Find where the given text appears and provide that cell's center as [x, y] coordinate. 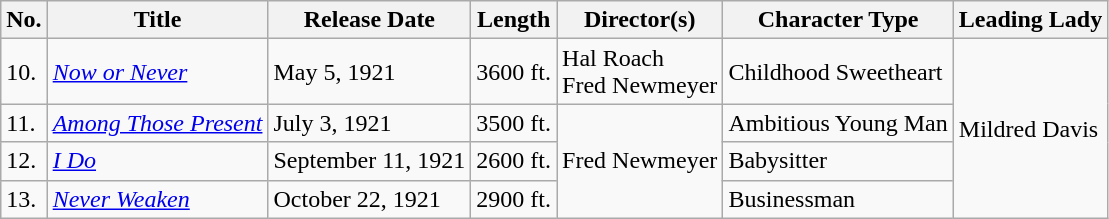
Among Those Present [158, 123]
July 3, 1921 [370, 123]
12. [24, 161]
10. [24, 72]
Fred Newmeyer [640, 161]
Ambitious Young Man [838, 123]
3500 ft. [514, 123]
Length [514, 20]
October 22, 1921 [370, 199]
Babysitter [838, 161]
2900 ft. [514, 199]
Title [158, 20]
11. [24, 123]
Director(s) [640, 20]
3600 ft. [514, 72]
No. [24, 20]
Never Weaken [158, 199]
May 5, 1921 [370, 72]
Character Type [838, 20]
Now or Never [158, 72]
September 11, 1921 [370, 161]
Release Date [370, 20]
Hal RoachFred Newmeyer [640, 72]
13. [24, 199]
I Do [158, 161]
Businessman [838, 199]
Childhood Sweetheart [838, 72]
Mildred Davis [1030, 128]
2600 ft. [514, 161]
Leading Lady [1030, 20]
